Detect which cell encompasses the target text, then output its [x, y] center coordinate. 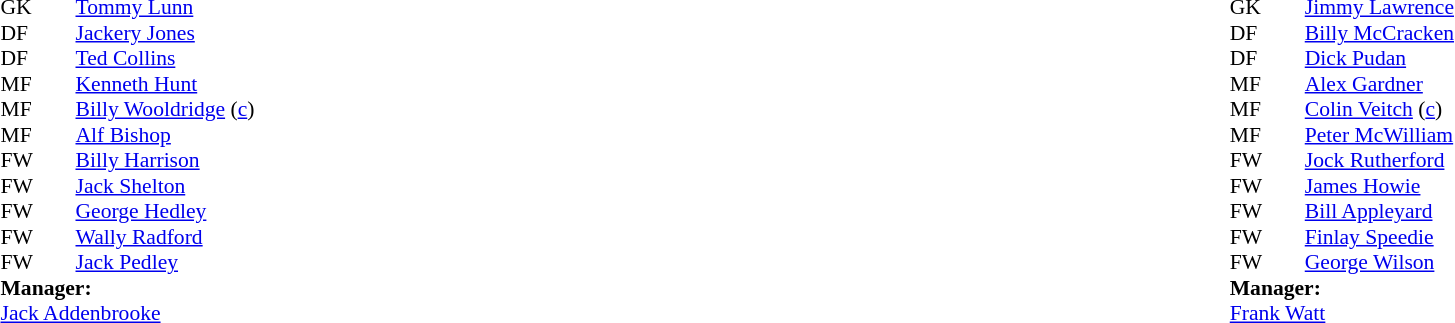
Billy Wooldridge (c) [226, 109]
Jackery Jones [226, 33]
Billy Harrison [226, 161]
Jack Shelton [226, 186]
Alf Bishop [226, 135]
Wally Radford [226, 237]
Manager: [188, 288]
George Hedley [226, 211]
Kenneth Hunt [226, 84]
Jack Pedley [226, 263]
Ted Collins [226, 59]
